Scan for the cell matching the given text and deliver its [X, Y] coordinate at center. 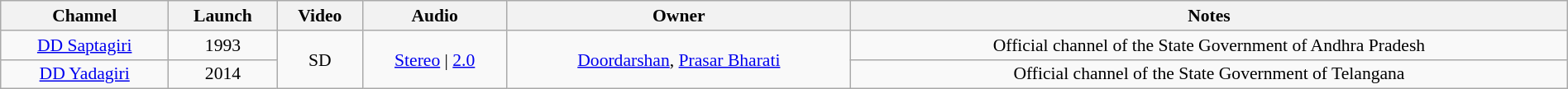
SD [319, 59]
Audio [435, 16]
Official channel of the State Government of Andhra Pradesh [1209, 45]
Notes [1209, 16]
Launch [223, 16]
1993 [223, 45]
Doordarshan, Prasar Bharati [679, 59]
Video [319, 16]
Owner [679, 16]
Official channel of the State Government of Telangana [1209, 74]
2014 [223, 74]
Stereo | 2.0 [435, 59]
DD Saptagiri [84, 45]
DD Yadagiri [84, 74]
Channel [84, 16]
